Identify which cell holds the provided text, then report its (X, Y) central coordinate. 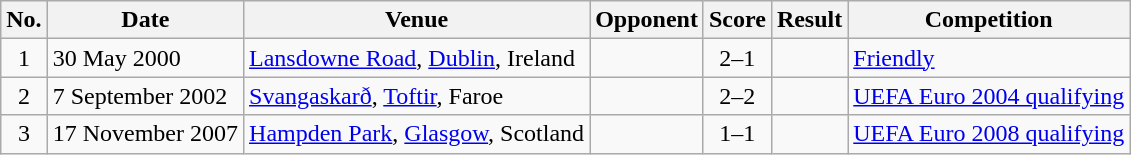
Opponent (647, 20)
Score (737, 20)
17 November 2007 (145, 134)
Svangaskarð, Toftir, Faroe (417, 96)
2 (24, 96)
Venue (417, 20)
30 May 2000 (145, 58)
Result (809, 20)
Lansdowne Road, Dublin, Ireland (417, 58)
2–2 (737, 96)
UEFA Euro 2004 qualifying (989, 96)
Date (145, 20)
Friendly (989, 58)
UEFA Euro 2008 qualifying (989, 134)
1–1 (737, 134)
Competition (989, 20)
1 (24, 58)
No. (24, 20)
2–1 (737, 58)
Hampden Park, Glasgow, Scotland (417, 134)
7 September 2002 (145, 96)
3 (24, 134)
